Determine the [X, Y] coordinate at the center of the cell enclosing the given text.  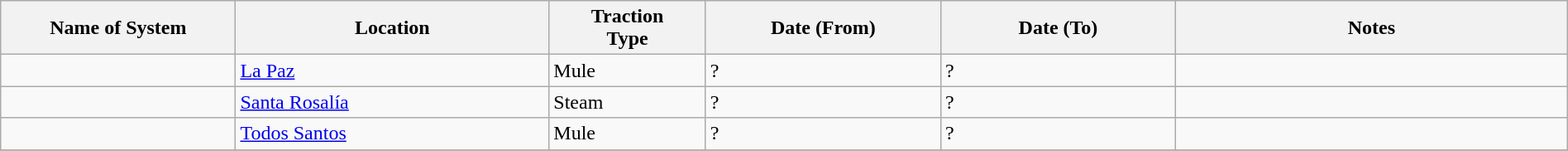
Location [392, 28]
Date (To) [1058, 28]
Santa Rosalía [392, 102]
Todos Santos [392, 134]
TractionType [627, 28]
Date (From) [823, 28]
Notes [1372, 28]
La Paz [392, 71]
Steam [627, 102]
Name of System [118, 28]
